Detect which cell encompasses the target text, then output its (x, y) center coordinate. 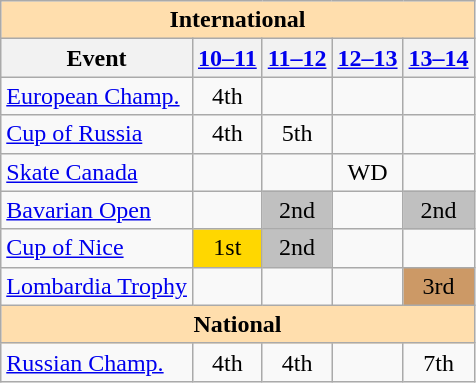
3rd (438, 286)
WD (368, 172)
5th (297, 134)
10–11 (227, 58)
12–13 (368, 58)
European Champ. (97, 96)
Event (97, 58)
Cup of Russia (97, 134)
Skate Canada (97, 172)
Lombardia Trophy (97, 286)
National (238, 324)
Cup of Nice (97, 248)
7th (438, 362)
11–12 (297, 58)
13–14 (438, 58)
Bavarian Open (97, 210)
International (238, 20)
1st (227, 248)
Russian Champ. (97, 362)
